Return the (x, y) coordinate for the center point of the cell that contains the specified text.  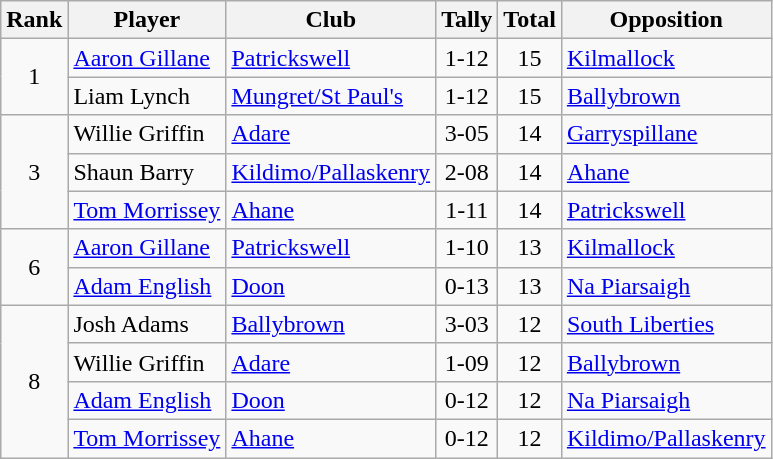
Garryspillane (666, 134)
1-09 (467, 362)
Total (530, 20)
Opposition (666, 20)
Rank (34, 20)
1-10 (467, 248)
3-03 (467, 324)
0-13 (467, 286)
8 (34, 381)
Shaun Barry (147, 172)
6 (34, 267)
Josh Adams (147, 324)
3 (34, 172)
1 (34, 77)
Player (147, 20)
Mungret/St Paul's (331, 96)
3-05 (467, 134)
1-11 (467, 210)
Liam Lynch (147, 96)
South Liberties (666, 324)
Club (331, 20)
2-08 (467, 172)
Tally (467, 20)
